Find where the given text appears and provide that cell's center as (x, y) coordinate. 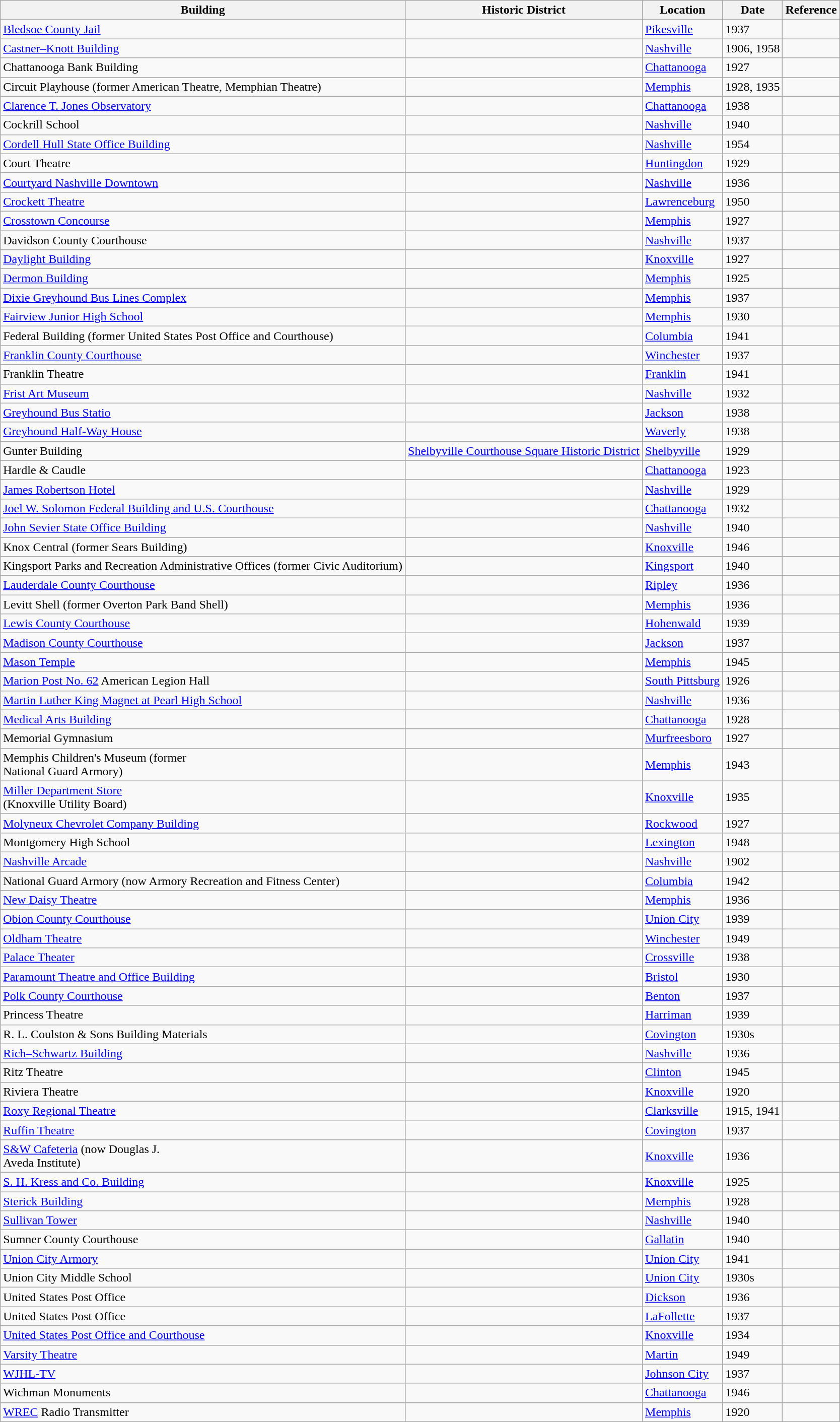
Rockwood (683, 823)
Clarence T. Jones Observatory (203, 106)
United States Post Office and Courthouse (203, 1335)
Cockrill School (203, 125)
Joel W. Solomon Federal Building and U.S. Courthouse (203, 508)
Crockett Theatre (203, 201)
Davidson County Courthouse (203, 240)
Princess Theatre (203, 1015)
Federal Building (former United States Post Office and Courthouse) (203, 336)
Molyneux Chevrolet Company Building (203, 823)
Clarksville (683, 1111)
Gallatin (683, 1240)
Lawrenceburg (683, 201)
Oldham Theatre (203, 938)
Paramount Theatre and Office Building (203, 977)
1942 (752, 881)
Mason Temple (203, 662)
Frist Art Museum (203, 393)
Greyhound Bus Statio (203, 413)
1906, 1958 (752, 48)
Sumner County Courthouse (203, 1240)
Sterick Building (203, 1201)
John Sevier State Office Building (203, 527)
Dixie Greyhound Bus Lines Complex (203, 298)
1950 (752, 201)
Union City Armory (203, 1259)
Ripley (683, 585)
Huntingdon (683, 163)
Franklin County Courthouse (203, 355)
Sullivan Tower (203, 1221)
Waverly (683, 432)
LaFollette (683, 1316)
Montgomery High School (203, 842)
Palace Theater (203, 958)
Chattanooga Bank Building (203, 67)
Crosstown Concourse (203, 221)
S. H. Kress and Co. Building (203, 1182)
Nashville Arcade (203, 861)
Levitt Shell (former Overton Park Band Shell) (203, 604)
Polk County Courthouse (203, 996)
National Guard Armory (now Armory Recreation and Fitness Center) (203, 881)
Hardle & Caudle (203, 470)
Union City Middle School (203, 1278)
1915, 1941 (752, 1111)
Date (752, 10)
Circuit Playhouse (former American Theatre, Memphian Theatre) (203, 87)
Castner–Knott Building (203, 48)
Johnson City (683, 1374)
1935 (752, 797)
Dickson (683, 1297)
Greyhound Half-Way House (203, 432)
Pikesville (683, 29)
1928, 1935 (752, 87)
Riviera Theatre (203, 1092)
1948 (752, 842)
Franklin Theatre (203, 374)
Bledsoe County Jail (203, 29)
Kingsport (683, 566)
Knox Central (former Sears Building) (203, 547)
R. L. Coulston & Sons Building Materials (203, 1034)
Ritz Theatre (203, 1072)
Reference (811, 10)
1902 (752, 861)
1943 (752, 765)
Location (683, 10)
Harriman (683, 1015)
South Pittsburg (683, 681)
Memorial Gymnasium (203, 738)
Ruffin Theatre (203, 1130)
Lauderdale County Courthouse (203, 585)
Courtyard Nashville Downtown (203, 182)
Wichman Monuments (203, 1393)
Crossville (683, 958)
Medical Arts Building (203, 719)
Lexington (683, 842)
Kingsport Parks and Recreation Administrative Offices (former Civic Auditorium) (203, 566)
Dermon Building (203, 279)
WJHL-TV (203, 1374)
James Robertson Hotel (203, 489)
Martin Luther King Magnet at Pearl High School (203, 700)
1934 (752, 1335)
Lewis County Courthouse (203, 624)
Varsity Theatre (203, 1355)
Miller Department Store(Knoxville Utility Board) (203, 797)
Court Theatre (203, 163)
Martin (683, 1355)
1926 (752, 681)
Shelbyville (683, 451)
Obion County Courthouse (203, 919)
1954 (752, 144)
Historic District (524, 10)
Clinton (683, 1072)
Building (203, 10)
Daylight Building (203, 259)
Marion Post No. 62 American Legion Hall (203, 681)
Benton (683, 996)
Rich–Schwartz Building (203, 1053)
WREC Radio Transmitter (203, 1412)
Murfreesboro (683, 738)
Fairview Junior High School (203, 317)
New Daisy Theatre (203, 900)
Franklin (683, 374)
Bristol (683, 977)
Madison County Courthouse (203, 643)
Roxy Regional Theatre (203, 1111)
Gunter Building (203, 451)
Memphis Children's Museum (formerNational Guard Armory) (203, 765)
Cordell Hull State Office Building (203, 144)
S&W Cafeteria (now Douglas J.Aveda Institute) (203, 1156)
Shelbyville Courthouse Square Historic District (524, 451)
Hohenwald (683, 624)
1923 (752, 470)
